Detect which cell encompasses the target text, then output its [X, Y] center coordinate. 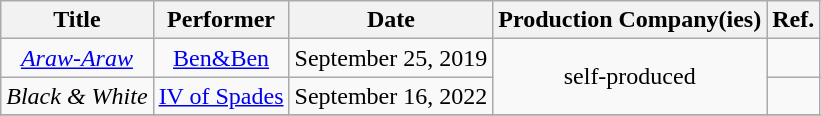
Ref. [794, 20]
IV of Spades [221, 96]
September 25, 2019 [391, 58]
Performer [221, 20]
Date [391, 20]
Araw-Araw [77, 58]
Title [77, 20]
Production Company(ies) [630, 20]
self-produced [630, 77]
Black & White [77, 96]
September 16, 2022 [391, 96]
Ben&Ben [221, 58]
